For the text-containing cell, return its midpoint in [X, Y] coordinate format. 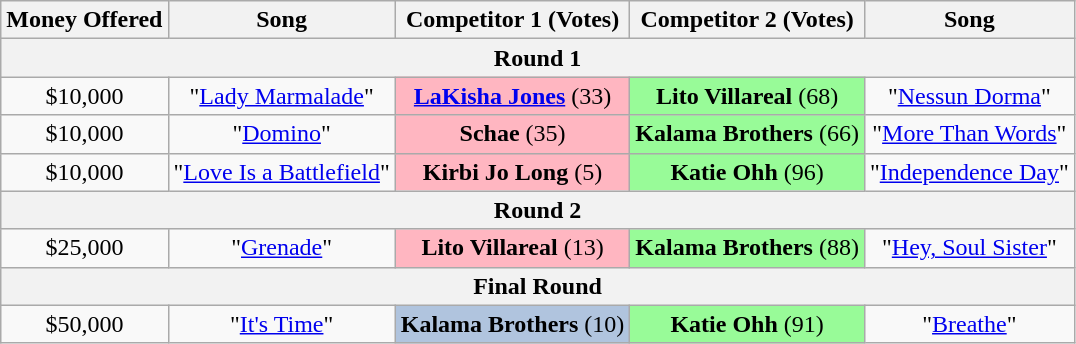
Competitor 2 (Votes) [748, 20]
$25,000 [84, 248]
Kalama Brothers (66) [748, 134]
LaKisha Jones (33) [512, 96]
Round 2 [538, 210]
Kirbi Jo Long (5) [512, 172]
"Love Is a Battlefield" [282, 172]
Lito Villareal (68) [748, 96]
"It's Time" [282, 324]
Kalama Brothers (88) [748, 248]
Lito Villareal (13) [512, 248]
Money Offered [84, 20]
Katie Ohh (91) [748, 324]
Kalama Brothers (10) [512, 324]
"Grenade" [282, 248]
$50,000 [84, 324]
Round 1 [538, 58]
Final Round [538, 286]
"Breathe" [969, 324]
"Lady Marmalade" [282, 96]
"Hey, Soul Sister" [969, 248]
"Nessun Dorma" [969, 96]
"Domino" [282, 134]
"More Than Words" [969, 134]
Schae (35) [512, 134]
Competitor 1 (Votes) [512, 20]
Katie Ohh (96) [748, 172]
"Independence Day" [969, 172]
